Locate the cell with the specified text and output its [X, Y] center coordinate. 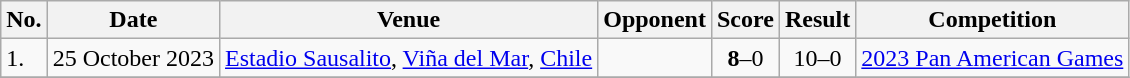
25 October 2023 [133, 58]
Competition [992, 20]
Venue [409, 20]
Score [745, 20]
Result [817, 20]
Date [133, 20]
No. [24, 20]
Estadio Sausalito, Viña del Mar, Chile [409, 58]
8–0 [745, 58]
2023 Pan American Games [992, 58]
10–0 [817, 58]
Opponent [655, 20]
1. [24, 58]
